Search for the cell housing the specified text and yield its [x, y] center coordinate. 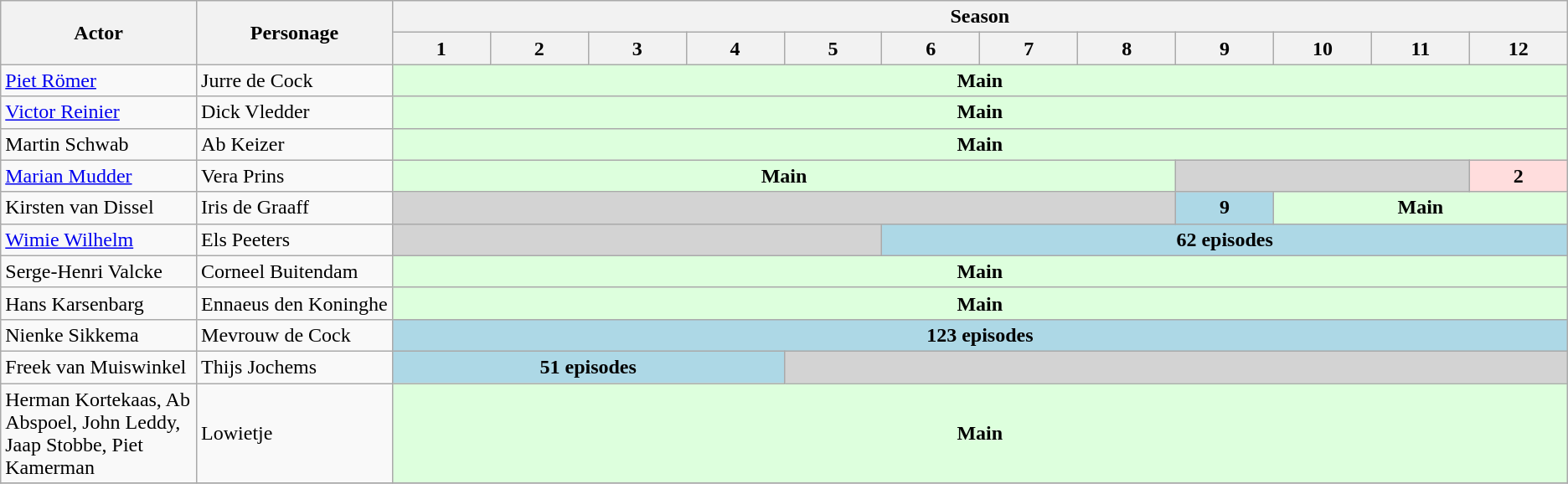
Kirsten van Dissel [99, 208]
Serge-Henri Valcke [99, 271]
3 [637, 49]
Lowietje [295, 434]
Jurre de Cock [295, 80]
Mevrouw de Cock [295, 335]
Hans Karsenbarg [99, 303]
Freek van Muiswinkel [99, 367]
Els Peeters [295, 239]
Marian Mudder [99, 176]
12 [1518, 49]
Piet Römer [99, 80]
Season [980, 17]
62 episodes [1225, 239]
Actor [99, 33]
8 [1127, 49]
1 [441, 49]
Herman Kortekaas, Ab Abspoel, John Leddy, Jaap Stobbe, Piet Kamerman [99, 434]
Wimie Wilhelm [99, 239]
Iris de Graaff [295, 208]
Nienke Sikkema [99, 335]
51 episodes [588, 367]
5 [833, 49]
Ennaeus den Koninghe [295, 303]
Ab Keizer [295, 144]
Corneel Buitendam [295, 271]
4 [735, 49]
10 [1323, 49]
Thijs Jochems [295, 367]
11 [1421, 49]
Vera Prins [295, 176]
Personage [295, 33]
Dick Vledder [295, 112]
Martin Schwab [99, 144]
7 [1029, 49]
123 episodes [980, 335]
6 [931, 49]
Victor Reinier [99, 112]
